Determine the [X, Y] coordinate at the center of the cell enclosing the given text.  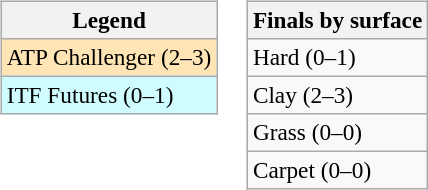
ATP Challenger (2–3) [108, 57]
Grass (0–0) [337, 133]
Hard (0–1) [337, 57]
ITF Futures (0–1) [108, 95]
Finals by surface [337, 20]
Clay (2–3) [337, 95]
Legend [108, 20]
Carpet (0–0) [337, 171]
